Identify which cell holds the provided text, then report its (X, Y) central coordinate. 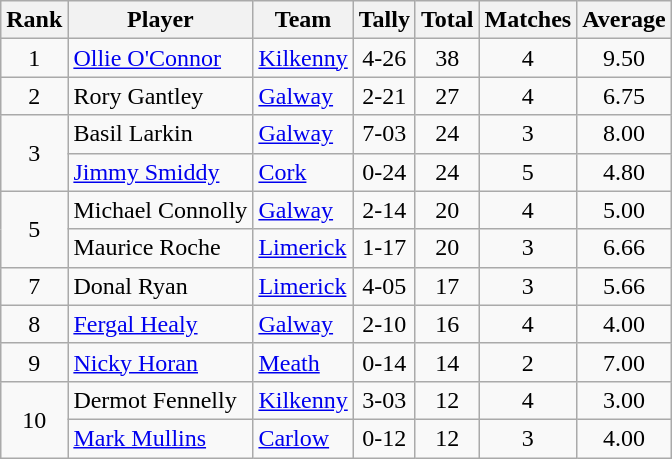
Michael Connolly (160, 210)
Ollie O'Connor (160, 58)
6.66 (624, 248)
2-21 (384, 96)
Rory Gantley (160, 96)
Average (624, 20)
17 (447, 286)
5.00 (624, 210)
Total (447, 20)
Jimmy Smiddy (160, 172)
Maurice Roche (160, 248)
16 (447, 324)
Fergal Healy (160, 324)
4-05 (384, 286)
8 (34, 324)
9 (34, 362)
Team (303, 20)
1 (34, 58)
0-12 (384, 438)
0-24 (384, 172)
Tally (384, 20)
7.00 (624, 362)
Player (160, 20)
3-03 (384, 400)
Donal Ryan (160, 286)
6.75 (624, 96)
8.00 (624, 134)
Carlow (303, 438)
1-17 (384, 248)
Mark Mullins (160, 438)
2-14 (384, 210)
0-14 (384, 362)
4.80 (624, 172)
27 (447, 96)
9.50 (624, 58)
3.00 (624, 400)
2-10 (384, 324)
4-26 (384, 58)
Meath (303, 362)
Matches (528, 20)
14 (447, 362)
7-03 (384, 134)
38 (447, 58)
Cork (303, 172)
7 (34, 286)
10 (34, 419)
Dermot Fennelly (160, 400)
Nicky Horan (160, 362)
Rank (34, 20)
5.66 (624, 286)
Basil Larkin (160, 134)
